Determine the [x, y] coordinate at the center of the cell enclosing the given text.  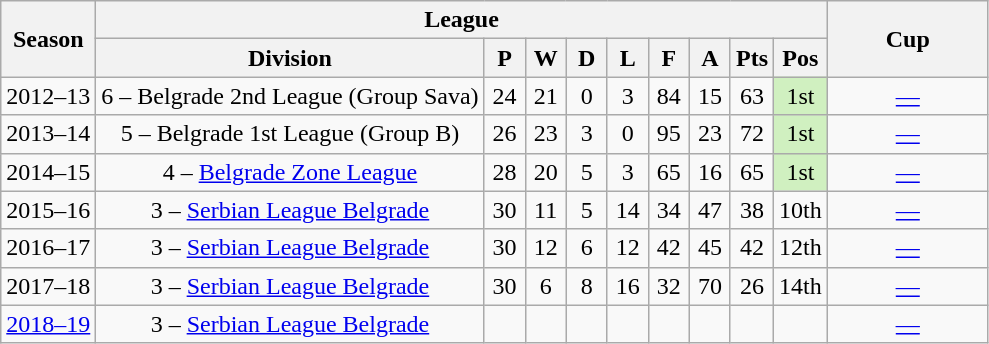
2016–17 [48, 248]
P [504, 58]
5 – Belgrade 1st League (Group B) [290, 134]
70 [710, 286]
6 – Belgrade 2nd League (Group Sava) [290, 96]
Pts [752, 58]
14th [801, 286]
Cup [908, 39]
2015–16 [48, 210]
2013–14 [48, 134]
Pos [801, 58]
10th [801, 210]
W [546, 58]
League [462, 20]
Season [48, 39]
47 [710, 210]
F [668, 58]
38 [752, 210]
2017–18 [48, 286]
2014–15 [48, 172]
32 [668, 286]
A [710, 58]
14 [628, 210]
28 [504, 172]
84 [668, 96]
63 [752, 96]
95 [668, 134]
D [586, 58]
24 [504, 96]
11 [546, 210]
12th [801, 248]
21 [546, 96]
45 [710, 248]
2018–19 [48, 324]
15 [710, 96]
8 [586, 286]
4 – Belgrade Zone League [290, 172]
2012–13 [48, 96]
20 [546, 172]
34 [668, 210]
Division [290, 58]
L [628, 58]
72 [752, 134]
